Identify which cell holds the provided text, then report its [x, y] central coordinate. 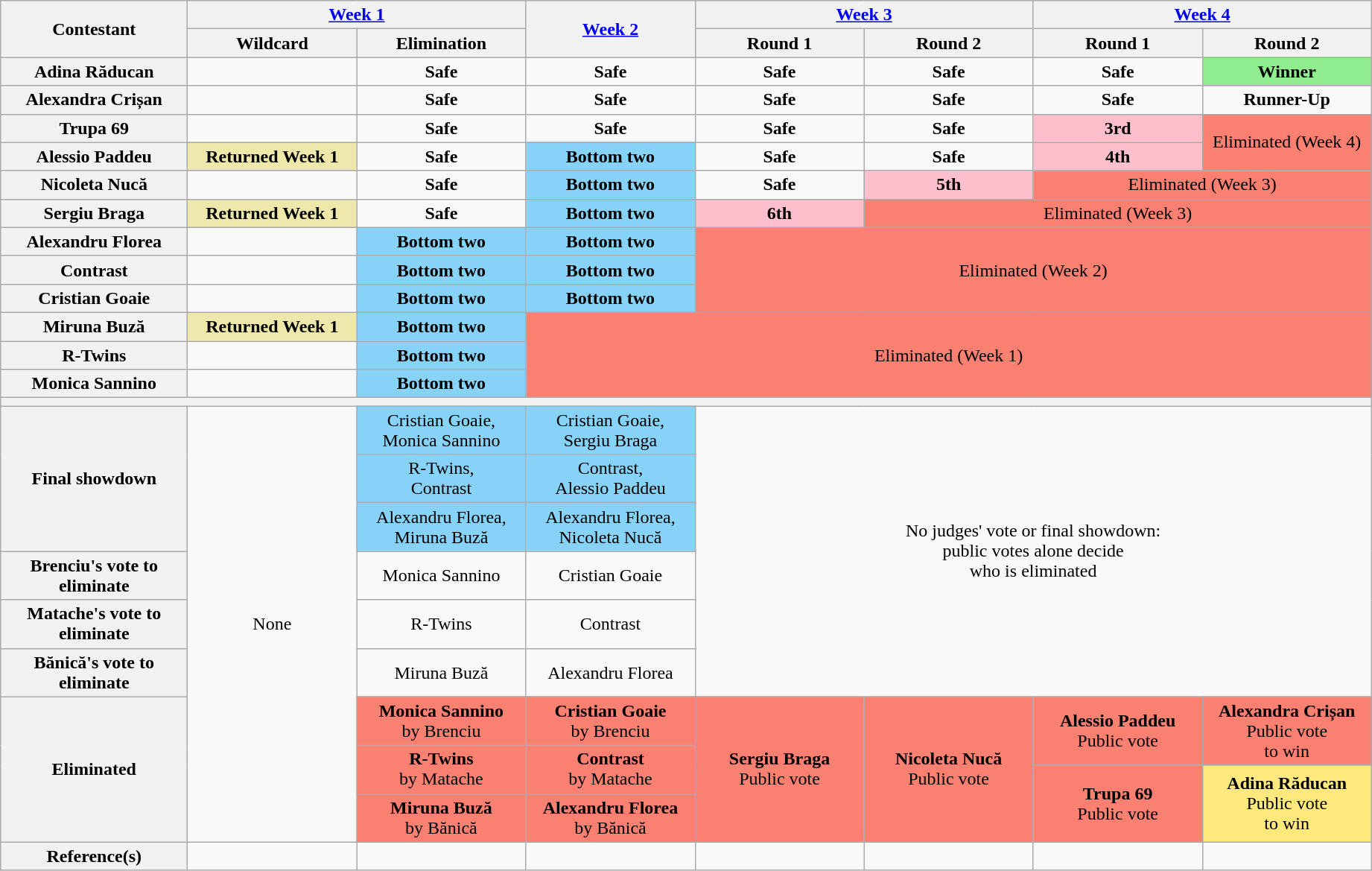
Nicoleta Nucă [94, 185]
Alexandru Florea, Miruna Buză [441, 528]
Eliminated (Week 2) [1033, 270]
Alexandra Crișan Public voteto win [1287, 731]
Miruna Buzăby Bănică [441, 818]
Wildcard [273, 43]
3rd [1117, 128]
Week 1 [357, 15]
Matache's vote to eliminate [94, 624]
Cristian Goaie, Monica Sannino [441, 431]
Sergiu Braga [94, 213]
Eliminated [94, 769]
Nicoleta Nucă Public vote [949, 769]
Contestant [94, 29]
Cristian Goaie by Brenciu [611, 721]
Alessio PaddeuPublic vote [1117, 731]
Brenciu's vote to eliminate [94, 575]
Week 2 [611, 29]
Alexandru Floreaby Bănică [611, 818]
Week 3 [864, 15]
Winner [1287, 72]
Alexandru Florea, Nicoleta Nucă [611, 528]
Sergiu BragaPublic vote [779, 769]
Runner-Up [1287, 100]
Week 4 [1202, 15]
Final showdown [94, 478]
Cristian Goaie, Sergiu Braga [611, 431]
Adina Răducan [94, 72]
Eliminated (Week 4) [1287, 142]
Trupa 69Public vote [1117, 803]
R-Twins,Contrast [441, 478]
Elimination [441, 43]
5th [949, 185]
R-Twinsby Matache [441, 769]
4th [1117, 156]
Adina Răducan Public voteto win [1287, 803]
None [273, 624]
Monica Sannino by Brenciu [441, 721]
Eliminated (Week 1) [949, 355]
No judges' vote or final showdown: public votes alone decide who is eliminated [1033, 551]
Alexandra Crișan [94, 100]
Reference(s) [94, 856]
6th [779, 213]
Contrastby Matache [611, 769]
Trupa 69 [94, 128]
Bănică's vote to eliminate [94, 672]
Alessio Paddeu [94, 156]
Contrast,Alessio Paddeu [611, 478]
